Find where the given text appears and provide that cell's center as (x, y) coordinate. 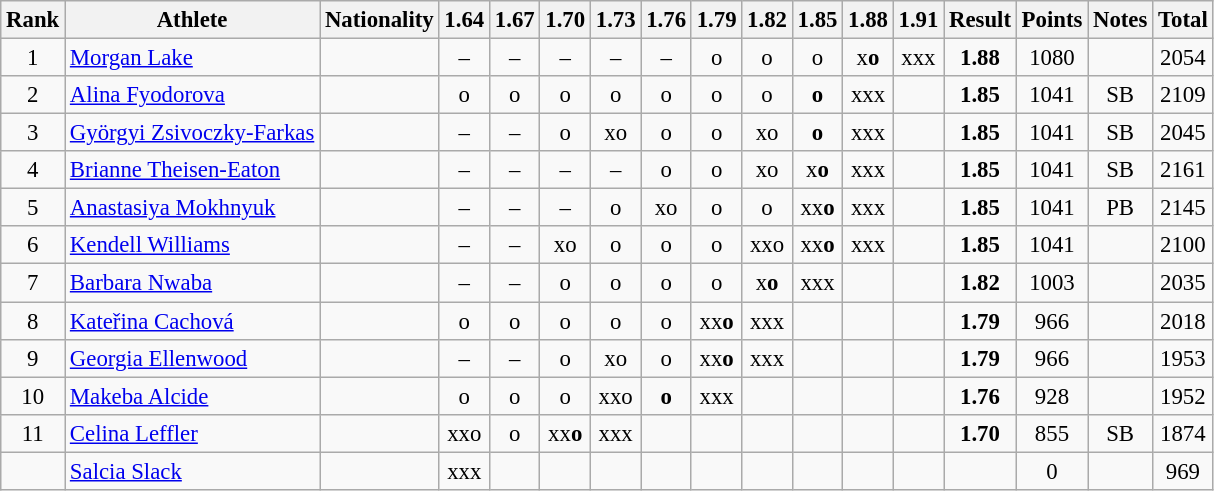
Alina Fyodorova (192, 95)
2100 (1183, 245)
6 (33, 245)
2161 (1183, 170)
Györgyi Zsivoczky-Farkas (192, 133)
1.91 (918, 20)
Barbara Nwaba (192, 283)
855 (1052, 433)
Kendell Williams (192, 245)
4 (33, 170)
Celina Leffler (192, 433)
2035 (1183, 283)
Total (1183, 20)
2145 (1183, 208)
Morgan Lake (192, 58)
7 (33, 283)
1.64 (464, 20)
Points (1052, 20)
Nationality (380, 20)
2 (33, 95)
1.73 (615, 20)
Brianne Theisen-Eaton (192, 170)
Notes (1120, 20)
1.67 (515, 20)
PB (1120, 208)
Makeba Alcide (192, 396)
1080 (1052, 58)
1874 (1183, 433)
969 (1183, 471)
Rank (33, 20)
1 (33, 58)
11 (33, 433)
9 (33, 358)
1953 (1183, 358)
928 (1052, 396)
Kateřina Cachová (192, 321)
Athlete (192, 20)
Georgia Ellenwood (192, 358)
Anastasiya Mokhnyuk (192, 208)
Salcia Slack (192, 471)
1952 (1183, 396)
3 (33, 133)
1003 (1052, 283)
10 (33, 396)
2045 (1183, 133)
Result (980, 20)
2054 (1183, 58)
5 (33, 208)
0 (1052, 471)
8 (33, 321)
2109 (1183, 95)
2018 (1183, 321)
